For the text-containing cell, return its midpoint in [X, Y] coordinate format. 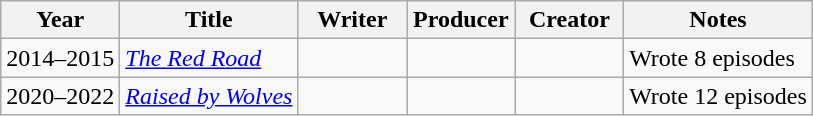
Creator [570, 20]
Producer [462, 20]
The Red Road [209, 58]
2020–2022 [60, 96]
Title [209, 20]
Wrote 12 episodes [718, 96]
Notes [718, 20]
2014–2015 [60, 58]
Year [60, 20]
Writer [352, 20]
Raised by Wolves [209, 96]
Wrote 8 episodes [718, 58]
